Return (x, y) of the center of cell containing provided text 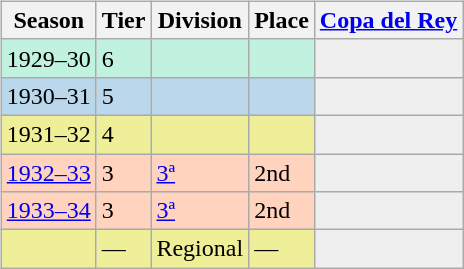
1933–34 (48, 211)
Place (282, 20)
Tier (124, 20)
1931–32 (48, 134)
6 (124, 58)
1932–33 (48, 173)
Season (48, 20)
Division (200, 20)
4 (124, 134)
1930–31 (48, 96)
Regional (200, 249)
1929–30 (48, 58)
5 (124, 96)
Copa del Rey (388, 20)
